Search for the cell housing the specified text and yield its (x, y) center coordinate. 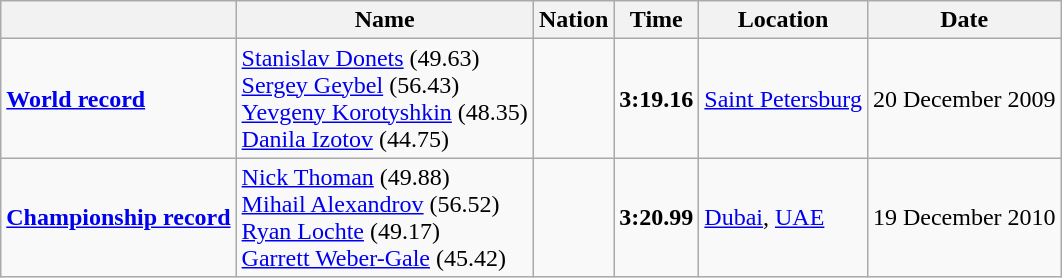
Stanislav Donets (49.63)Sergey Geybel (56.43)Yevgeny Korotyshkin (48.35)Danila Izotov (44.75) (384, 98)
Time (656, 20)
20 December 2009 (964, 98)
Location (784, 20)
19 December 2010 (964, 218)
Name (384, 20)
3:20.99 (656, 218)
Championship record (118, 218)
Nation (573, 20)
Nick Thoman (49.88)Mihail Alexandrov (56.52)Ryan Lochte (49.17)Garrett Weber-Gale (45.42) (384, 218)
Saint Petersburg (784, 98)
Dubai, UAE (784, 218)
Date (964, 20)
World record (118, 98)
3:19.16 (656, 98)
